For the text-containing cell, return its midpoint in (X, Y) coordinate format. 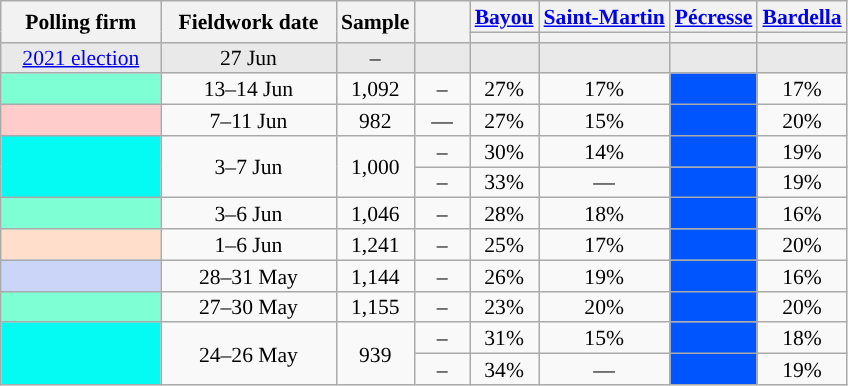
31% (504, 338)
Sample (375, 22)
2021 election (81, 58)
1,241 (375, 244)
7–11 Jun (248, 120)
13–14 Jun (248, 90)
14% (604, 152)
1,000 (375, 167)
Saint-Martin (604, 16)
3–7 Jun (248, 167)
27 Jun (248, 58)
34% (504, 370)
Bayou (504, 16)
939 (375, 354)
1,046 (375, 214)
28–31 May (248, 276)
3–6 Jun (248, 214)
Bardella (802, 16)
26% (504, 276)
24–26 May (248, 354)
1–6 Jun (248, 244)
1,144 (375, 276)
1,092 (375, 90)
23% (504, 306)
27–30 May (248, 306)
30% (504, 152)
Polling firm (81, 22)
33% (504, 182)
982 (375, 120)
1,155 (375, 306)
25% (504, 244)
Fieldwork date (248, 22)
Pécresse (714, 16)
28% (504, 214)
